Pinpoint the cell where the given text exists, returning its (x, y) midpoint coordinate. 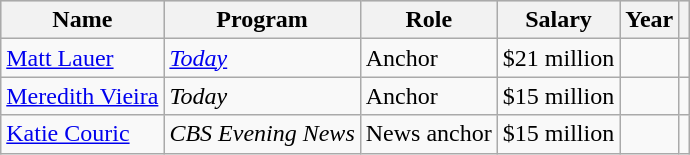
News anchor (428, 134)
CBS Evening News (262, 134)
Program (262, 20)
Matt Lauer (82, 58)
Katie Couric (82, 134)
Year (650, 20)
Salary (558, 20)
Role (428, 20)
$21 million (558, 58)
Name (82, 20)
Meredith Vieira (82, 96)
